Detect which cell encompasses the target text, then output its (x, y) center coordinate. 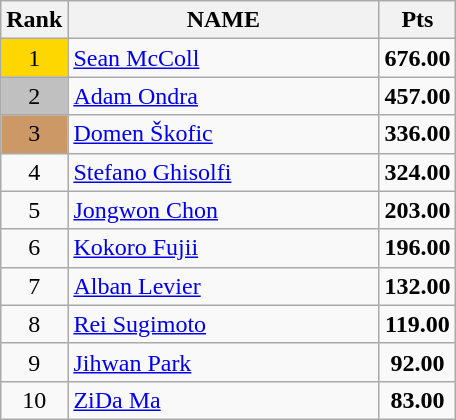
1 (34, 58)
4 (34, 172)
8 (34, 324)
676.00 (418, 58)
10 (34, 400)
92.00 (418, 362)
83.00 (418, 400)
7 (34, 286)
6 (34, 248)
Sean McColl (224, 58)
336.00 (418, 134)
9 (34, 362)
Adam Ondra (224, 96)
196.00 (418, 248)
132.00 (418, 286)
Jongwon Chon (224, 210)
NAME (224, 20)
324.00 (418, 172)
Rei Sugimoto (224, 324)
2 (34, 96)
119.00 (418, 324)
3 (34, 134)
Kokoro Fujii (224, 248)
203.00 (418, 210)
Stefano Ghisolfi (224, 172)
5 (34, 210)
Domen Škofic (224, 134)
Alban Levier (224, 286)
Rank (34, 20)
Pts (418, 20)
Jihwan Park (224, 362)
457.00 (418, 96)
ZiDa Ma (224, 400)
